Capture the cell that displays the provided text and extract its [X, Y] central coordinate. 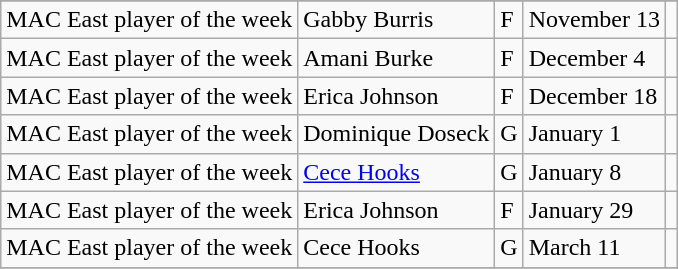
December 18 [594, 96]
January 29 [594, 210]
Dominique Doseck [396, 134]
January 1 [594, 134]
Amani Burke [396, 58]
Gabby Burris [396, 20]
November 13 [594, 20]
December 4 [594, 58]
January 8 [594, 172]
March 11 [594, 248]
